Determine the [X, Y] coordinate at the center of the cell enclosing the given text.  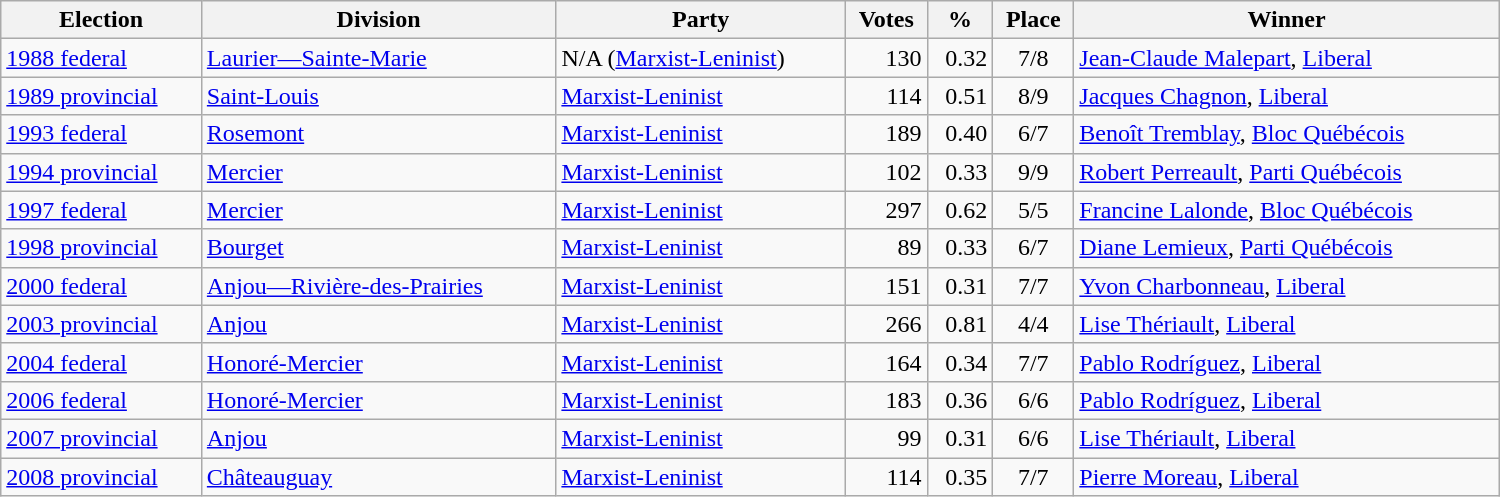
89 [886, 248]
Jean-Claude Malepart, Liberal [1286, 58]
0.35 [960, 477]
0.81 [960, 324]
2008 provincial [102, 477]
1997 federal [102, 210]
Robert Perreault, Parti Québécois [1286, 172]
N/A (Marxist-Leninist) [701, 58]
Anjou—Rivière-des-Prairies [378, 286]
0.40 [960, 134]
1993 federal [102, 134]
Place [1034, 20]
7/8 [1034, 58]
Bourget [378, 248]
1998 provincial [102, 248]
Francine Lalonde, Bloc Québécois [1286, 210]
9/9 [1034, 172]
183 [886, 400]
1989 provincial [102, 96]
Winner [1286, 20]
1988 federal [102, 58]
0.34 [960, 362]
189 [886, 134]
5/5 [1034, 210]
2003 provincial [102, 324]
297 [886, 210]
Election [102, 20]
Jacques Chagnon, Liberal [1286, 96]
99 [886, 438]
Party [701, 20]
130 [886, 58]
Rosemont [378, 134]
8/9 [1034, 96]
266 [886, 324]
0.36 [960, 400]
Laurier—Sainte-Marie [378, 58]
2007 provincial [102, 438]
0.62 [960, 210]
102 [886, 172]
Division [378, 20]
Diane Lemieux, Parti Québécois [1286, 248]
Pierre Moreau, Liberal [1286, 477]
Saint-Louis [378, 96]
2006 federal [102, 400]
Yvon Charbonneau, Liberal [1286, 286]
0.51 [960, 96]
0.32 [960, 58]
164 [886, 362]
Benoît Tremblay, Bloc Québécois [1286, 134]
1994 provincial [102, 172]
% [960, 20]
Châteauguay [378, 477]
2000 federal [102, 286]
151 [886, 286]
Votes [886, 20]
2004 federal [102, 362]
4/4 [1034, 324]
